Return the (X, Y) coordinate for the center point of the cell that contains the specified text.  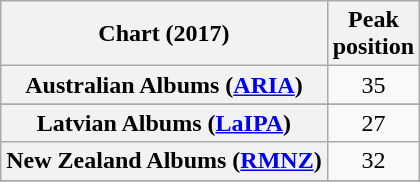
35 (373, 85)
Australian Albums (ARIA) (164, 85)
Peak position (373, 34)
Chart (2017) (164, 34)
27 (373, 123)
Latvian Albums (LaIPA) (164, 123)
New Zealand Albums (RMNZ) (164, 161)
32 (373, 161)
